For the text-containing cell, return its midpoint in (x, y) coordinate format. 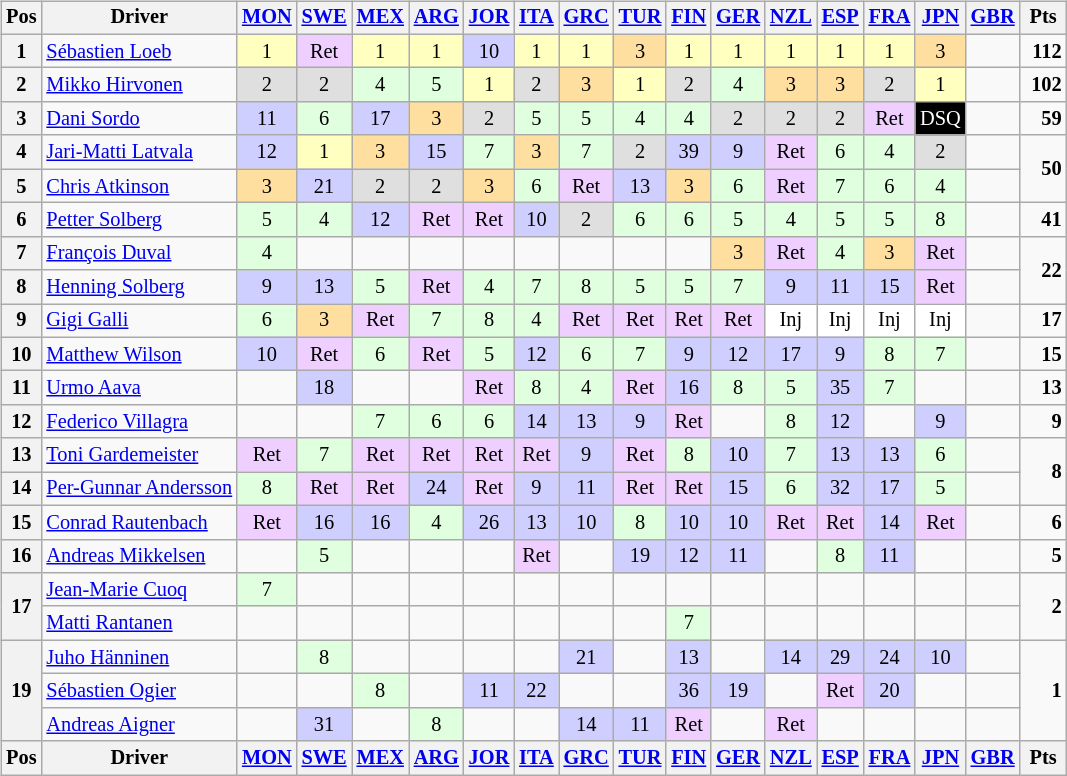
29 (840, 657)
50 (1044, 168)
DSQ (940, 119)
Dani Sordo (139, 119)
26 (489, 522)
Jean-Marie Cuoq (139, 590)
18 (324, 388)
Juho Hänninen (139, 657)
20 (890, 691)
Federico Villagra (139, 422)
102 (1044, 85)
112 (1044, 51)
Sébastien Ogier (139, 691)
Conrad Rautenbach (139, 522)
Andreas Aigner (139, 724)
Chris Atkinson (139, 186)
Toni Gardemeister (139, 455)
Petter Solberg (139, 220)
Matti Rantanen (139, 623)
Urmo Aava (139, 388)
Mikko Hirvonen (139, 85)
59 (1044, 119)
Andreas Mikkelsen (139, 556)
Sébastien Loeb (139, 51)
41 (1044, 220)
39 (688, 152)
Gigi Galli (139, 321)
36 (688, 691)
35 (840, 388)
Jari-Matti Latvala (139, 152)
Per-Gunnar Andersson (139, 489)
32 (840, 489)
Matthew Wilson (139, 354)
Henning Solberg (139, 287)
31 (324, 724)
François Duval (139, 253)
